Extract the (x, y) coordinate from the center of the cell holding the provided text.  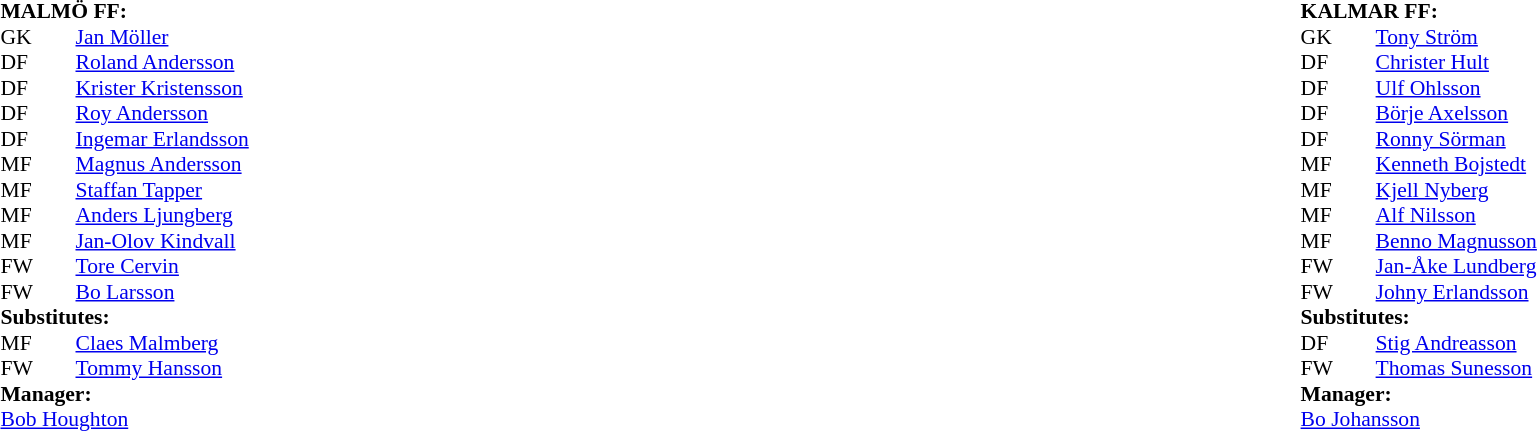
Roland Andersson (162, 63)
Staffan Tapper (162, 190)
Jan-Åke Lundberg (1456, 267)
Kenneth Bojstedt (1456, 165)
Stig Andreasson (1456, 343)
Claes Malmberg (162, 343)
Kjell Nyberg (1456, 190)
Jan Möller (162, 37)
Anders Ljungberg (162, 215)
Ronny Sörman (1456, 139)
Benno Magnusson (1456, 241)
Börje Axelsson (1456, 113)
Magnus Andersson (162, 165)
Ingemar Erlandsson (162, 139)
Roy Andersson (162, 113)
Johny Erlandsson (1456, 292)
Bo Larsson (162, 292)
Thomas Sunesson (1456, 369)
Tommy Hansson (162, 369)
Alf Nilsson (1456, 215)
Christer Hult (1456, 63)
Ulf Ohlsson (1456, 88)
Krister Kristensson (162, 88)
Tore Cervin (162, 267)
Jan-Olov Kindvall (162, 241)
Tony Ström (1456, 37)
